Find where the given text appears and provide that cell's center as [x, y] coordinate. 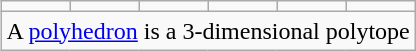
A polyhedron is a 3-dimensional polytope [208, 31]
